Locate the cell with the specified text and output its [X, Y] center coordinate. 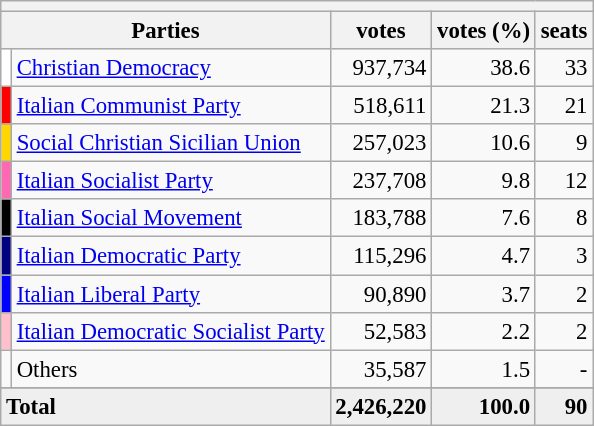
1.5 [484, 369]
2.2 [484, 331]
9.8 [484, 181]
90,890 [381, 294]
3.7 [484, 294]
257,023 [381, 143]
Social Christian Sicilian Union [170, 143]
Christian Democracy [170, 68]
- [564, 369]
21 [564, 106]
52,583 [381, 331]
937,734 [381, 68]
518,611 [381, 106]
183,788 [381, 219]
Italian Democratic Socialist Party [170, 331]
38.6 [484, 68]
12 [564, 181]
90 [564, 406]
Italian Socialist Party [170, 181]
Others [170, 369]
Italian Liberal Party [170, 294]
seats [564, 31]
2,426,220 [381, 406]
4.7 [484, 256]
115,296 [381, 256]
100.0 [484, 406]
3 [564, 256]
8 [564, 219]
10.6 [484, 143]
votes [381, 31]
35,587 [381, 369]
Italian Democratic Party [170, 256]
Italian Communist Party [170, 106]
Italian Social Movement [170, 219]
21.3 [484, 106]
Parties [166, 31]
7.6 [484, 219]
votes (%) [484, 31]
33 [564, 68]
9 [564, 143]
237,708 [381, 181]
Total [166, 406]
